Find where the given text appears and provide that cell's center as [x, y] coordinate. 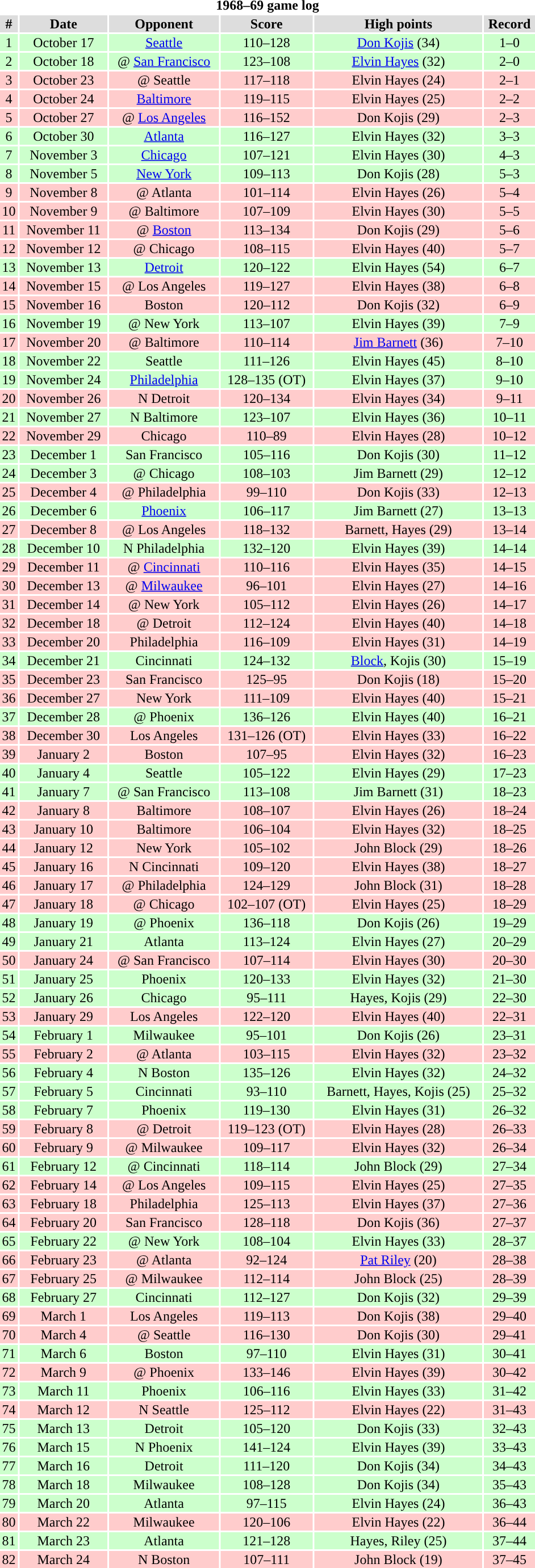
30–41 [509, 1353]
February 1 [64, 1035]
February 4 [64, 1073]
January 2 [64, 754]
76 [9, 1447]
March 18 [64, 1485]
December 3 [64, 473]
66 [9, 1260]
14–17 [509, 604]
1 [9, 43]
31–43 [509, 1410]
24–32 [509, 1073]
October 27 [64, 117]
26–32 [509, 1110]
128–135 (OT) [267, 380]
27–36 [509, 1204]
109–113 [267, 174]
February 18 [64, 1204]
March 4 [64, 1335]
11–12 [509, 455]
19 [9, 380]
January 16 [64, 867]
113–107 [267, 323]
# [9, 24]
109–120 [267, 867]
13–14 [509, 529]
November 8 [64, 192]
November 27 [64, 417]
133–146 [267, 1372]
17 [9, 342]
125–95 [267, 679]
135–126 [267, 1073]
N Cincinnati [164, 867]
18–29 [509, 904]
February 22 [64, 1241]
132–120 [267, 548]
33 [9, 642]
50 [9, 960]
119–130 [267, 1110]
112–127 [267, 1297]
18 [9, 361]
2–1 [509, 80]
November 12 [64, 249]
31–42 [509, 1391]
119–113 [267, 1316]
78 [9, 1485]
January 7 [64, 792]
March 23 [64, 1541]
45 [9, 867]
3 [9, 80]
34–43 [509, 1466]
16–21 [509, 717]
N Baltimore [164, 417]
111–126 [267, 361]
16–23 [509, 754]
February 7 [64, 1110]
N Seattle [164, 1410]
105–120 [267, 1428]
28–37 [509, 1241]
36–44 [509, 1522]
118–132 [267, 529]
December 6 [64, 511]
101–114 [267, 192]
105–116 [267, 455]
March 22 [64, 1522]
29–41 [509, 1335]
January 12 [64, 848]
119–127 [267, 286]
118–114 [267, 1166]
12–12 [509, 473]
18–23 [509, 792]
97–110 [267, 1353]
29–39 [509, 1297]
March 15 [64, 1447]
14–16 [509, 586]
November 15 [64, 286]
120–133 [267, 979]
95–101 [267, 1035]
Block, Kojis (30) [399, 661]
38 [9, 735]
52 [9, 998]
113–108 [267, 792]
53 [9, 1016]
54 [9, 1035]
29 [9, 567]
4–3 [509, 155]
2–0 [509, 61]
January 29 [64, 1016]
7–9 [509, 323]
14 [9, 286]
Jim Barnett (27) [399, 511]
February 8 [64, 1129]
5 [9, 117]
Opponent [164, 24]
January 4 [64, 773]
10–11 [509, 417]
8 [9, 174]
February 27 [64, 1297]
Don Kojis (38) [399, 1316]
23–31 [509, 1035]
123–107 [267, 417]
23 [9, 455]
10–12 [509, 436]
14–14 [509, 548]
26 [9, 511]
63 [9, 1204]
128–118 [267, 1222]
18–24 [509, 810]
Pat Riley (20) [399, 1260]
15–20 [509, 679]
December 30 [64, 735]
November 16 [64, 305]
27–37 [509, 1222]
14–18 [509, 623]
105–102 [267, 848]
October 18 [64, 61]
110–89 [267, 436]
49 [9, 941]
108–107 [267, 810]
Jim Barnett (31) [399, 792]
15–19 [509, 661]
103–115 [267, 1054]
February 20 [64, 1222]
57 [9, 1091]
105–122 [267, 773]
41 [9, 792]
30 [9, 586]
110–114 [267, 342]
80 [9, 1522]
December 4 [64, 492]
82 [9, 1559]
November 24 [64, 380]
5–3 [509, 174]
141–124 [267, 1447]
46 [9, 885]
27 [9, 529]
November 20 [64, 342]
Jim Barnett (29) [399, 473]
18–25 [509, 829]
November 9 [64, 211]
16–22 [509, 735]
27–34 [509, 1166]
January 17 [64, 885]
Don Kojis (18) [399, 679]
58 [9, 1110]
15–21 [509, 698]
26–34 [509, 1147]
11 [9, 230]
November 11 [64, 230]
125–112 [267, 1410]
5–5 [509, 211]
121–128 [267, 1541]
October 23 [64, 80]
1–0 [509, 43]
January 19 [64, 923]
124–132 [267, 661]
13–13 [509, 511]
February 9 [64, 1147]
56 [9, 1073]
Score [267, 24]
79 [9, 1503]
37 [9, 717]
December 23 [64, 679]
64 [9, 1222]
4 [9, 99]
25 [9, 492]
116–152 [267, 117]
70 [9, 1335]
124–129 [267, 885]
28 [9, 548]
22 [9, 436]
Elvin Hayes (45) [399, 361]
October 24 [64, 99]
Elvin Hayes (36) [399, 417]
March 24 [64, 1559]
18–27 [509, 867]
32–43 [509, 1428]
106–116 [267, 1391]
97–115 [267, 1503]
Don Kojis (36) [399, 1222]
February 25 [64, 1279]
March 1 [64, 1316]
December 20 [64, 642]
117–118 [267, 80]
99–110 [267, 492]
116–130 [267, 1335]
112–124 [267, 623]
36 [9, 698]
November 19 [64, 323]
21–30 [509, 979]
February 12 [64, 1166]
December 27 [64, 698]
107–111 [267, 1559]
40 [9, 773]
2–3 [509, 117]
77 [9, 1466]
March 12 [64, 1410]
108–103 [267, 473]
24 [9, 473]
Elvin Hayes (54) [399, 267]
96–101 [267, 586]
113–124 [267, 941]
122–120 [267, 1016]
25–32 [509, 1091]
116–127 [267, 136]
32 [9, 623]
John Block (25) [399, 1279]
110–128 [267, 43]
22–31 [509, 1016]
120–122 [267, 267]
December 21 [64, 661]
120–106 [267, 1522]
29–40 [509, 1316]
95–111 [267, 998]
21 [9, 417]
28–39 [509, 1279]
59 [9, 1129]
14–15 [509, 567]
55 [9, 1054]
119–115 [267, 99]
6–8 [509, 286]
12–13 [509, 492]
John Block (31) [399, 885]
120–112 [267, 305]
119–123 (OT) [267, 1129]
February 5 [64, 1091]
17–23 [509, 773]
December 14 [64, 604]
9–10 [509, 380]
7–10 [509, 342]
January 10 [64, 829]
Elvin Hayes (29) [399, 773]
December 8 [64, 529]
December 10 [64, 548]
111–120 [267, 1466]
March 6 [64, 1353]
9–11 [509, 398]
47 [9, 904]
106–117 [267, 511]
51 [9, 979]
Barnett, Hayes, Kojis (25) [399, 1091]
2 [9, 61]
23–32 [509, 1054]
19–29 [509, 923]
December 11 [64, 567]
10 [9, 211]
36–43 [509, 1503]
March 20 [64, 1503]
35 [9, 679]
December 18 [64, 623]
18–28 [509, 885]
109–115 [267, 1185]
42 [9, 810]
Jim Barnett (36) [399, 342]
73 [9, 1391]
93–110 [267, 1091]
22–30 [509, 998]
January 26 [64, 998]
High points [399, 24]
102–107 (OT) [267, 904]
9 [9, 192]
26–33 [509, 1129]
December 13 [64, 586]
15 [9, 305]
January 18 [64, 904]
136–126 [267, 717]
81 [9, 1541]
20 [9, 398]
3–3 [509, 136]
136–118 [267, 923]
March 13 [64, 1428]
108–128 [267, 1485]
43 [9, 829]
November 5 [64, 174]
November 22 [64, 361]
72 [9, 1372]
75 [9, 1428]
20–29 [509, 941]
30–42 [509, 1372]
18–26 [509, 848]
Elvin Hayes (34) [399, 398]
Don Kojis (28) [399, 174]
@ Boston [164, 230]
39 [9, 754]
Record [509, 24]
March 9 [64, 1372]
6–9 [509, 305]
125–113 [267, 1204]
108–104 [267, 1241]
January 8 [64, 810]
N Philadelphia [164, 548]
Barnett, Hayes (29) [399, 529]
107–114 [267, 960]
107–109 [267, 211]
35–43 [509, 1485]
Elvin Hayes (35) [399, 567]
74 [9, 1410]
6–7 [509, 267]
14–19 [509, 642]
Hayes, Kojis (29) [399, 998]
January 21 [64, 941]
68 [9, 1297]
33–43 [509, 1447]
48 [9, 923]
20–30 [509, 960]
28–38 [509, 1260]
27–35 [509, 1185]
8–10 [509, 361]
5–6 [509, 230]
November 3 [64, 155]
37–44 [509, 1541]
November 29 [64, 436]
October 30 [64, 136]
13 [9, 267]
109–117 [267, 1147]
March 16 [64, 1466]
116–109 [267, 642]
61 [9, 1166]
31 [9, 604]
October 17 [64, 43]
71 [9, 1353]
44 [9, 848]
November 13 [64, 267]
March 11 [64, 1391]
123–108 [267, 61]
106–104 [267, 829]
6 [9, 136]
108–115 [267, 249]
120–134 [267, 398]
105–112 [267, 604]
16 [9, 323]
February 14 [64, 1185]
November 26 [64, 398]
N Phoenix [164, 1447]
107–121 [267, 155]
131–126 (OT) [267, 735]
Date [64, 24]
January 25 [64, 979]
37–45 [509, 1559]
113–134 [267, 230]
7 [9, 155]
February 2 [64, 1054]
69 [9, 1316]
111–109 [267, 698]
N Detroit [164, 398]
2–2 [509, 99]
112–114 [267, 1279]
December 28 [64, 717]
67 [9, 1279]
John Block (19) [399, 1559]
34 [9, 661]
5–4 [509, 192]
107–95 [267, 754]
92–124 [267, 1260]
62 [9, 1185]
110–116 [267, 567]
January 24 [64, 960]
65 [9, 1241]
5–7 [509, 249]
February 23 [64, 1260]
12 [9, 249]
Hayes, Riley (25) [399, 1541]
60 [9, 1147]
December 1 [64, 455]
